Output the [X, Y] coordinate of the center of the cell containing the given text.  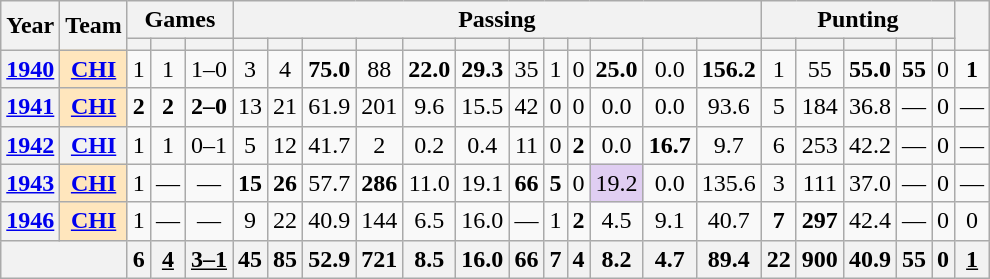
85 [286, 259]
3–1 [208, 259]
8.5 [430, 259]
37.0 [870, 183]
13 [250, 107]
19.1 [482, 183]
1–0 [208, 69]
Punting [858, 20]
26 [286, 183]
42 [526, 107]
15.5 [482, 107]
55.0 [870, 69]
Passing [498, 20]
1940 [30, 69]
201 [380, 107]
16.7 [670, 145]
1942 [30, 145]
4.5 [616, 221]
21 [286, 107]
144 [380, 221]
12 [286, 145]
135.6 [728, 183]
184 [820, 107]
9 [250, 221]
29.3 [482, 69]
111 [820, 183]
253 [820, 145]
42.4 [870, 221]
89.4 [728, 259]
19.2 [616, 183]
1941 [30, 107]
9.6 [430, 107]
0.4 [482, 145]
721 [380, 259]
36.8 [870, 107]
0.2 [430, 145]
297 [820, 221]
22.0 [430, 69]
52.9 [330, 259]
900 [820, 259]
93.6 [728, 107]
9.1 [670, 221]
286 [380, 183]
2–0 [208, 107]
75.0 [330, 69]
15 [250, 183]
1946 [30, 221]
Year [30, 26]
Team [94, 26]
61.9 [330, 107]
11.0 [430, 183]
0–1 [208, 145]
156.2 [728, 69]
57.7 [330, 183]
11 [526, 145]
9.7 [728, 145]
45 [250, 259]
42.2 [870, 145]
1943 [30, 183]
4.7 [670, 259]
25.0 [616, 69]
8.2 [616, 259]
41.7 [330, 145]
Games [180, 20]
88 [380, 69]
35 [526, 69]
6.5 [430, 221]
40.7 [728, 221]
